Return the [x, y] coordinate for the center point of the cell that contains the specified text.  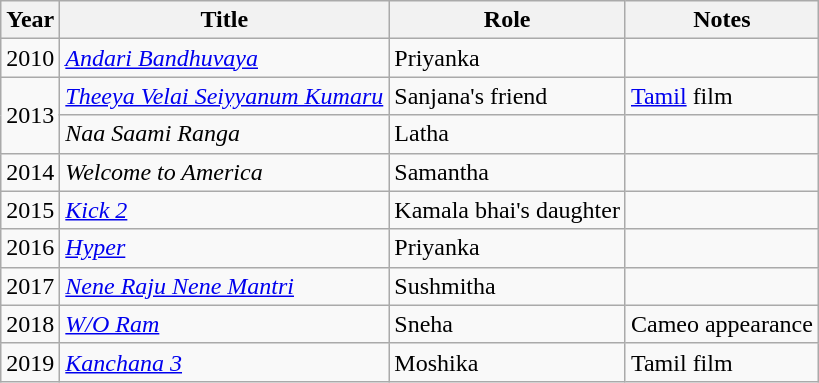
2017 [30, 286]
2018 [30, 324]
2019 [30, 362]
Welcome to America [224, 172]
2016 [30, 248]
Sneha [508, 324]
2015 [30, 210]
Theeya Velai Seiyyanum Kumaru [224, 96]
2014 [30, 172]
Hyper [224, 248]
Moshika [508, 362]
Kanchana 3 [224, 362]
Samantha [508, 172]
Kamala bhai's daughter [508, 210]
2010 [30, 58]
Sanjana's friend [508, 96]
Year [30, 20]
Latha [508, 134]
Cameo appearance [722, 324]
Notes [722, 20]
Andari Bandhuvaya [224, 58]
Naa Saami Ranga [224, 134]
W/O Ram [224, 324]
Role [508, 20]
2013 [30, 115]
Title [224, 20]
Nene Raju Nene Mantri [224, 286]
Kick 2 [224, 210]
Sushmitha [508, 286]
